Search for the cell housing the specified text and yield its [X, Y] center coordinate. 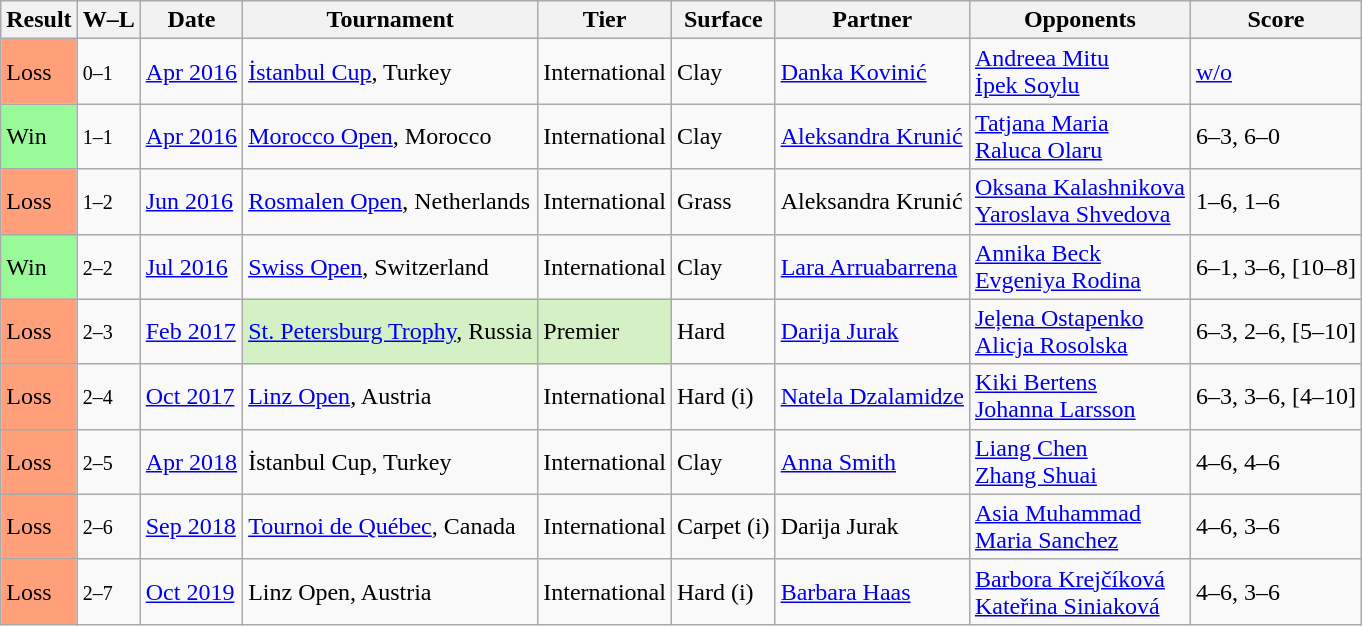
6–3, 3–6, [4–10] [1276, 396]
Sep 2018 [191, 526]
6–1, 3–6, [10–8] [1276, 266]
1–2 [108, 202]
Grass [723, 202]
Liang Chen Zhang Shuai [1080, 462]
Barbora Krejčíková Kateřina Siniaková [1080, 592]
2–6 [108, 526]
Anna Smith [872, 462]
2–7 [108, 592]
Premier [605, 332]
Annika Beck Evgeniya Rodina [1080, 266]
Result [39, 20]
Score [1276, 20]
Partner [872, 20]
Hard [723, 332]
1–1 [108, 136]
Natela Dzalamidze [872, 396]
0–1 [108, 72]
W–L [108, 20]
Tournament [390, 20]
Tatjana Maria Raluca Olaru [1080, 136]
Barbara Haas [872, 592]
Oct 2019 [191, 592]
Feb 2017 [191, 332]
Lara Arruabarrena [872, 266]
Tournoi de Québec, Canada [390, 526]
Carpet (i) [723, 526]
Jeļena Ostapenko Alicja Rosolska [1080, 332]
Andreea Mitu İpek Soylu [1080, 72]
Danka Kovinić [872, 72]
Asia Muhammad Maria Sanchez [1080, 526]
2–4 [108, 396]
1–6, 1–6 [1276, 202]
Date [191, 20]
Tier [605, 20]
Jul 2016 [191, 266]
6–3, 2–6, [5–10] [1276, 332]
4–6, 4–6 [1276, 462]
Morocco Open, Morocco [390, 136]
6–3, 6–0 [1276, 136]
Kiki Bertens Johanna Larsson [1080, 396]
Rosmalen Open, Netherlands [390, 202]
Opponents [1080, 20]
Surface [723, 20]
Swiss Open, Switzerland [390, 266]
2–5 [108, 462]
2–2 [108, 266]
Oct 2017 [191, 396]
Oksana Kalashnikova Yaroslava Shvedova [1080, 202]
Apr 2018 [191, 462]
2–3 [108, 332]
Jun 2016 [191, 202]
St. Petersburg Trophy, Russia [390, 332]
w/o [1276, 72]
